Capture the cell that displays the provided text and extract its (X, Y) central coordinate. 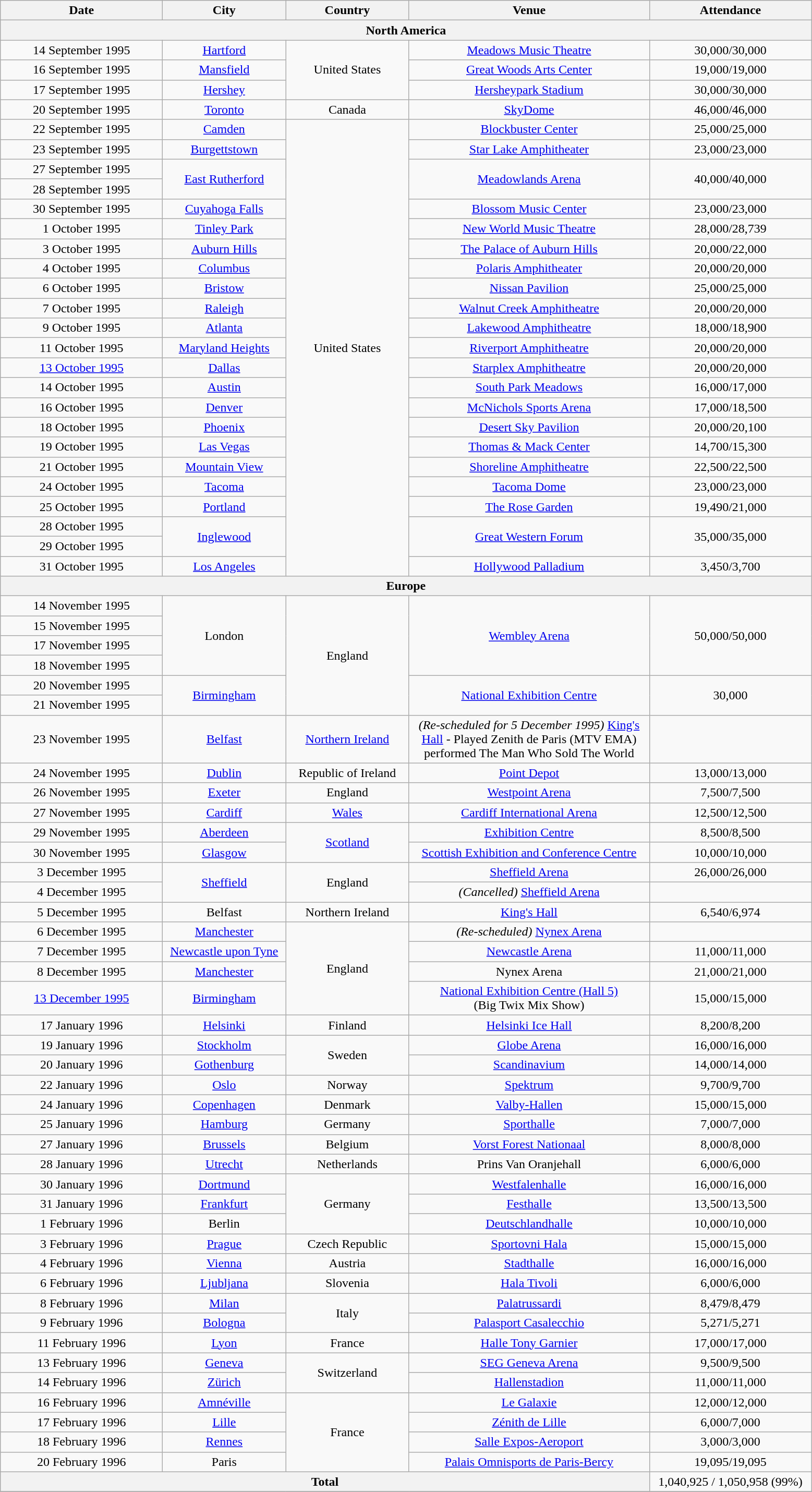
Mansfield (224, 70)
(Re-scheduled for 5 December 1995) King's Hall - Played Zenith de Paris (MTV EMA) performed The Man Who Sold The World (529, 739)
4 October 1995 (81, 269)
14 September 1995 (81, 50)
Inglewood (224, 536)
20 November 1995 (81, 685)
Helsinki (224, 1025)
Austria (347, 1264)
Palatrussardi (529, 1303)
13,500/13,500 (730, 1204)
13 December 1995 (81, 998)
1,040,925 / 1,050,958 (99%) (730, 1482)
16 February 1996 (81, 1402)
24 January 1996 (81, 1105)
Switzerland (347, 1373)
46,000/46,000 (730, 110)
17 September 1995 (81, 90)
12,500/12,500 (730, 812)
The Rose Garden (529, 506)
19,490/21,000 (730, 506)
Blossom Music Center (529, 209)
Norway (347, 1085)
3 October 1995 (81, 249)
19,095/19,095 (730, 1462)
Date (81, 10)
Dallas (224, 368)
Hersheypark Stadium (529, 90)
20,000/20,100 (730, 427)
22 September 1995 (81, 129)
Burgettstown (224, 149)
Belgium (347, 1144)
Lyon (224, 1343)
Utrecht (224, 1164)
Bologna (224, 1323)
East Rutherford (224, 179)
31 January 1996 (81, 1204)
Deutschlandhalle (529, 1223)
Prins Van Oranjehall (529, 1164)
7 October 1995 (81, 308)
28,000/28,739 (730, 228)
Palais Omnisports de Paris-Bercy (529, 1462)
Attendance (730, 10)
19 October 1995 (81, 447)
Dublin (224, 773)
Rennes (224, 1442)
King's Hall (529, 912)
Zénith de Lille (529, 1422)
Mountain View (224, 467)
Oslo (224, 1085)
Austin (224, 387)
Hallenstadion (529, 1382)
17,000/17,000 (730, 1343)
Valby-Hallen (529, 1105)
28 September 1995 (81, 189)
Sheffield (224, 882)
Italy (347, 1313)
4 February 1996 (81, 1264)
11 February 1996 (81, 1343)
Los Angeles (224, 566)
Sweden (347, 1055)
30 January 1996 (81, 1184)
Vienna (224, 1264)
National Exhibition Centre (Hall 5)(Big Twix Mix Show) (529, 998)
Portland (224, 506)
16,000/17,000 (730, 387)
Point Depot (529, 773)
Venue (529, 10)
13 February 1996 (81, 1363)
Stockholm (224, 1045)
Tinley Park (224, 228)
26,000/26,000 (730, 872)
Las Vegas (224, 447)
Ljubljana (224, 1283)
Scottish Exhibition and Conference Centre (529, 852)
26 November 1995 (81, 793)
Denver (224, 407)
Sheffield Arena (529, 872)
24 October 1995 (81, 487)
Tacoma (224, 487)
Total (325, 1482)
Hartford (224, 50)
8 December 1995 (81, 972)
22 January 1996 (81, 1085)
17 November 1995 (81, 646)
27 January 1996 (81, 1144)
Hollywood Palladium (529, 566)
Great Woods Arts Center (529, 70)
Palasport Casalecchio (529, 1323)
Scandinavium (529, 1065)
21,000/21,000 (730, 972)
Cuyahoga Falls (224, 209)
National Exhibition Centre (529, 695)
30 November 1995 (81, 852)
14 February 1996 (81, 1382)
North America (406, 30)
Riverport Amphitheatre (529, 348)
Thomas & Mack Center (529, 447)
Amnéville (224, 1402)
6 October 1995 (81, 288)
24 November 1995 (81, 773)
14 November 1995 (81, 606)
Stadthalle (529, 1264)
17 February 1996 (81, 1422)
6 February 1996 (81, 1283)
Glasgow (224, 852)
8 February 1996 (81, 1303)
5,271/5,271 (730, 1323)
6 December 1995 (81, 932)
Republic of Ireland (347, 773)
Meadows Music Theatre (529, 50)
Brussels (224, 1144)
Atlanta (224, 328)
Europe (406, 586)
30 September 1995 (81, 209)
5 December 1995 (81, 912)
Salle Expos-Aeroport (529, 1442)
8,200/8,200 (730, 1025)
Westpoint Arena (529, 793)
3,450/3,700 (730, 566)
23 September 1995 (81, 149)
22,500/22,500 (730, 467)
19,000/19,000 (730, 70)
Berlin (224, 1223)
Gothenburg (224, 1065)
Dortmund (224, 1184)
Star Lake Amphitheater (529, 149)
Columbus (224, 269)
Meadowlands Arena (529, 179)
23 November 1995 (81, 739)
Nissan Pavilion (529, 288)
McNichols Sports Arena (529, 407)
18 February 1996 (81, 1442)
Starplex Amphitheatre (529, 368)
Vorst Forest Nationaal (529, 1144)
SEG Geneva Arena (529, 1363)
Auburn Hills (224, 249)
Denmark (347, 1105)
Nynex Arena (529, 972)
7 December 1995 (81, 952)
18 October 1995 (81, 427)
Aberdeen (224, 832)
Helsinki Ice Hall (529, 1025)
Blockbuster Center (529, 129)
3 February 1996 (81, 1244)
6,540/6,974 (730, 912)
7,000/7,000 (730, 1124)
3,000/3,000 (730, 1442)
20 January 1996 (81, 1065)
Hala Tivoli (529, 1283)
Geneva (224, 1363)
27 November 1995 (81, 812)
21 October 1995 (81, 467)
28 October 1995 (81, 526)
Tacoma Dome (529, 487)
35,000/35,000 (730, 536)
Maryland Heights (224, 348)
Hamburg (224, 1124)
Netherlands (347, 1164)
Lille (224, 1422)
Sporthalle (529, 1124)
28 January 1996 (81, 1164)
18,000/18,900 (730, 328)
Walnut Creek Amphitheatre (529, 308)
16 October 1995 (81, 407)
9,700/9,700 (730, 1085)
Shoreline Amphitheatre (529, 467)
15 November 1995 (81, 626)
Cardiff International Arena (529, 812)
Finland (347, 1025)
9 February 1996 (81, 1323)
11 October 1995 (81, 348)
Wales (347, 812)
Wembley Arena (529, 636)
7,500/7,500 (730, 793)
Lakewood Amphitheatre (529, 328)
Westfalenhalle (529, 1184)
Globe Arena (529, 1045)
Raleigh (224, 308)
Phoenix (224, 427)
Hershey (224, 90)
Prague (224, 1244)
29 October 1995 (81, 546)
8,500/8,500 (730, 832)
19 January 1996 (81, 1045)
The Palace of Auburn Hills (529, 249)
Canada (347, 110)
29 November 1995 (81, 832)
21 November 1995 (81, 705)
Polaris Amphitheater (529, 269)
New World Music Theatre (529, 228)
14 October 1995 (81, 387)
Scotland (347, 842)
Newcastle upon Tyne (224, 952)
London (224, 636)
Festhalle (529, 1204)
20 February 1996 (81, 1462)
Czech Republic (347, 1244)
13 October 1995 (81, 368)
50,000/50,000 (730, 636)
20 September 1995 (81, 110)
South Park Meadows (529, 387)
1 October 1995 (81, 228)
Exeter (224, 793)
25 January 1996 (81, 1124)
Great Western Forum (529, 536)
12,000/12,000 (730, 1402)
Frankfurt (224, 1204)
Desert Sky Pavilion (529, 427)
8,479/8,479 (730, 1303)
20,000/22,000 (730, 249)
Cardiff (224, 812)
Copenhagen (224, 1105)
Camden (224, 129)
(Re-scheduled) Nynex Arena (529, 932)
17 January 1996 (81, 1025)
3 December 1995 (81, 872)
Milan (224, 1303)
14,000/14,000 (730, 1065)
27 September 1995 (81, 169)
9 October 1995 (81, 328)
Toronto (224, 110)
(Cancelled) Sheffield Arena (529, 892)
City (224, 10)
9,500/9,500 (730, 1363)
Country (347, 10)
Halle Tony Garnier (529, 1343)
14,700/15,300 (730, 447)
Exhibition Centre (529, 832)
Newcastle Arena (529, 952)
4 December 1995 (81, 892)
Zürich (224, 1382)
25 October 1995 (81, 506)
6,000/7,000 (730, 1422)
Slovenia (347, 1283)
17,000/18,500 (730, 407)
SkyDome (529, 110)
Le Galaxie (529, 1402)
Paris (224, 1462)
8,000/8,000 (730, 1144)
16 September 1995 (81, 70)
30,000 (730, 695)
1 February 1996 (81, 1223)
Sportovni Hala (529, 1244)
Spektrum (529, 1085)
18 November 1995 (81, 665)
31 October 1995 (81, 566)
13,000/13,000 (730, 773)
40,000/40,000 (730, 179)
Bristow (224, 288)
